Provide the (X, Y) coordinate of the cell's center where the given text is located.  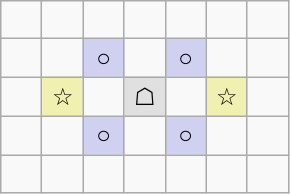
☖ (144, 97)
